For the text-containing cell, return its midpoint in [X, Y] coordinate format. 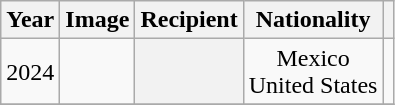
Nationality [313, 20]
Image [98, 20]
2024 [30, 72]
Year [30, 20]
MexicoUnited States [313, 72]
Recipient [189, 20]
